Locate the cell with the specified text and output its (X, Y) center coordinate. 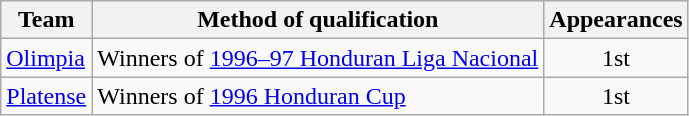
Olimpia (46, 58)
Team (46, 20)
Appearances (616, 20)
Platense (46, 96)
Method of qualification (318, 20)
Winners of 1996 Honduran Cup (318, 96)
Winners of 1996–97 Honduran Liga Nacional (318, 58)
